For the text-containing cell, return its midpoint in [x, y] coordinate format. 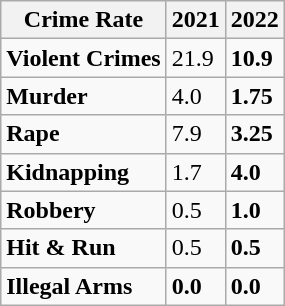
2021 [196, 20]
1.7 [196, 172]
2022 [254, 20]
1.0 [254, 210]
Murder [84, 96]
7.9 [196, 134]
Robbery [84, 210]
Kidnapping [84, 172]
Hit & Run [84, 248]
Crime Rate [84, 20]
Illegal Arms [84, 286]
3.25 [254, 134]
21.9 [196, 58]
Violent Crimes [84, 58]
Rape [84, 134]
10.9 [254, 58]
1.75 [254, 96]
